Provide the [x, y] coordinate of the cell's center where the given text is located.  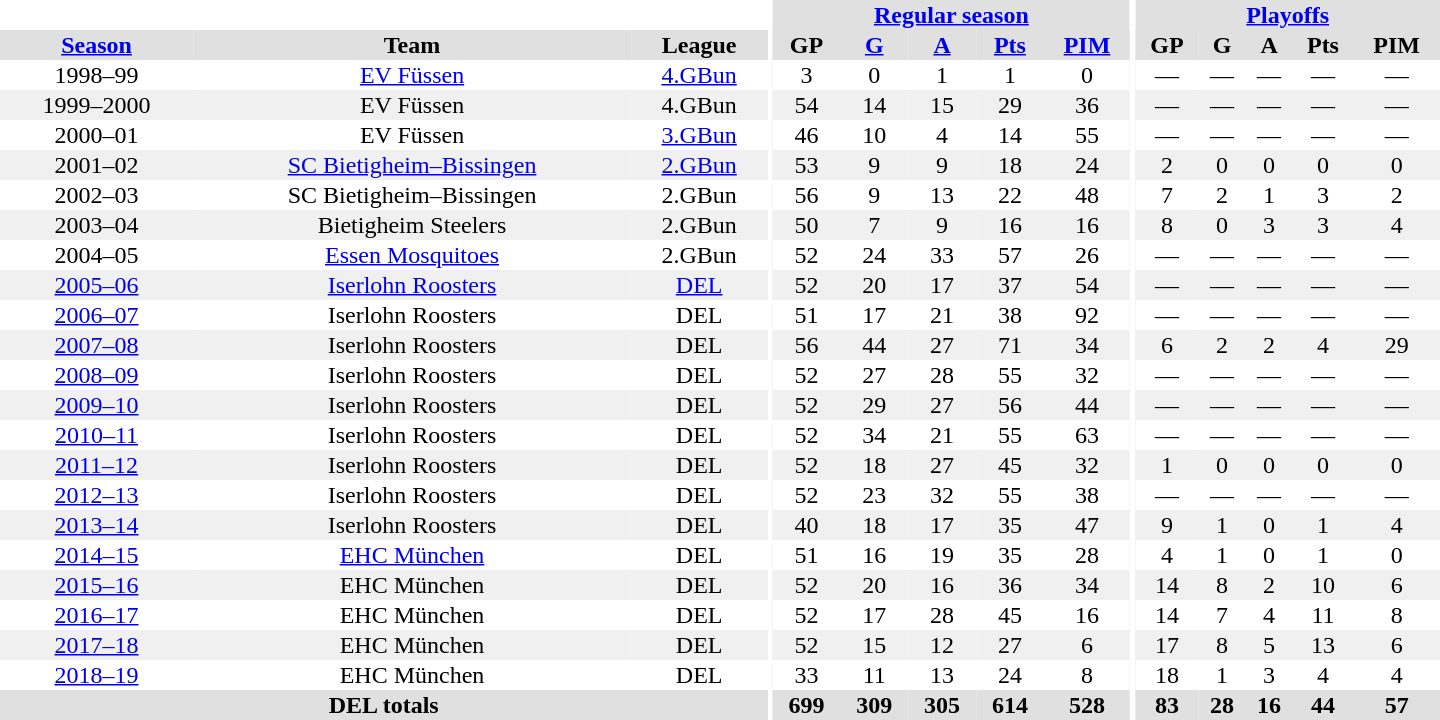
2013–14 [96, 525]
2007–08 [96, 345]
2003–04 [96, 225]
528 [1087, 705]
Playoffs [1288, 15]
5 [1270, 645]
2005–06 [96, 285]
309 [874, 705]
2009–10 [96, 405]
League [699, 45]
53 [806, 165]
Bietigheim Steelers [412, 225]
2002–03 [96, 195]
47 [1087, 525]
2016–17 [96, 615]
22 [1010, 195]
2000–01 [96, 135]
2018–19 [96, 675]
2001–02 [96, 165]
40 [806, 525]
614 [1010, 705]
2008–09 [96, 375]
2017–18 [96, 645]
63 [1087, 435]
2006–07 [96, 315]
2012–13 [96, 495]
2004–05 [96, 255]
23 [874, 495]
12 [942, 645]
50 [806, 225]
Essen Mosquitoes [412, 255]
92 [1087, 315]
48 [1087, 195]
1999–2000 [96, 105]
19 [942, 555]
699 [806, 705]
2015–16 [96, 585]
2010–11 [96, 435]
37 [1010, 285]
46 [806, 135]
26 [1087, 255]
Regular season [951, 15]
1998–99 [96, 75]
3.GBun [699, 135]
Season [96, 45]
Team [412, 45]
2011–12 [96, 465]
2014–15 [96, 555]
71 [1010, 345]
305 [942, 705]
DEL totals [384, 705]
83 [1166, 705]
